Scan for the cell matching the given text and deliver its (x, y) coordinate at center. 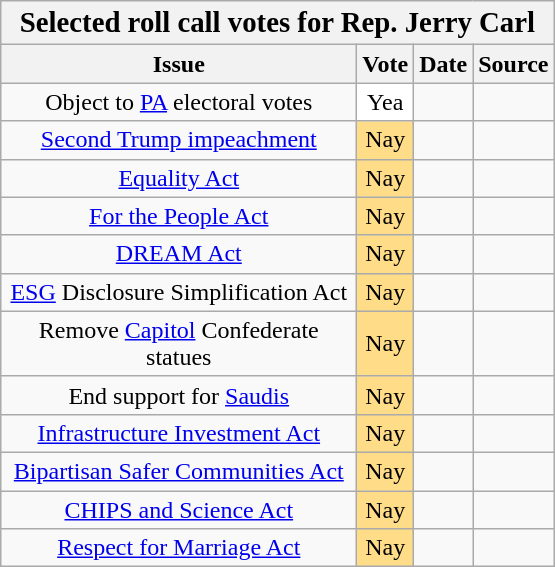
Infrastructure Investment Act (179, 433)
Object to PA electoral votes (179, 102)
Second Trump impeachment (179, 140)
Respect for Marriage Act (179, 548)
For the People Act (179, 216)
Selected roll call votes for Rep. Jerry Carl (278, 23)
Source (514, 64)
Equality Act (179, 178)
End support for Saudis (179, 395)
CHIPS and Science Act (179, 509)
Bipartisan Safer Communities Act (179, 471)
DREAM Act (179, 254)
Issue (179, 64)
Date (444, 64)
Vote (386, 64)
ESG Disclosure Simplification Act (179, 292)
Remove Capitol Confederate statues (179, 344)
Yea (386, 102)
